Output the [X, Y] coordinate of the center of the cell containing the given text.  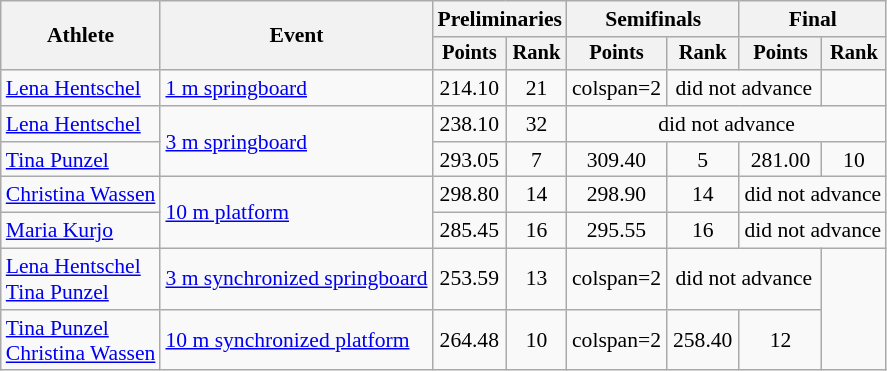
12 [780, 340]
293.05 [470, 160]
Final [812, 19]
238.10 [470, 124]
253.59 [470, 280]
Tina PunzelChristina Wassen [81, 340]
Maria Kurjo [81, 231]
10 m platform [296, 212]
298.80 [470, 195]
21 [536, 88]
264.48 [470, 340]
32 [536, 124]
7 [536, 160]
3 m springboard [296, 142]
3 m synchronized springboard [296, 280]
Athlete [81, 36]
1 m springboard [296, 88]
Semifinals [653, 19]
298.90 [616, 195]
258.40 [702, 340]
Lena HentschelTina Punzel [81, 280]
295.55 [616, 231]
214.10 [470, 88]
285.45 [470, 231]
5 [702, 160]
Tina Punzel [81, 160]
309.40 [616, 160]
Event [296, 36]
10 m synchronized platform [296, 340]
Preliminaries [500, 19]
13 [536, 280]
Christina Wassen [81, 195]
281.00 [780, 160]
